Provide the [X, Y] coordinate of the cell's center where the given text is located.  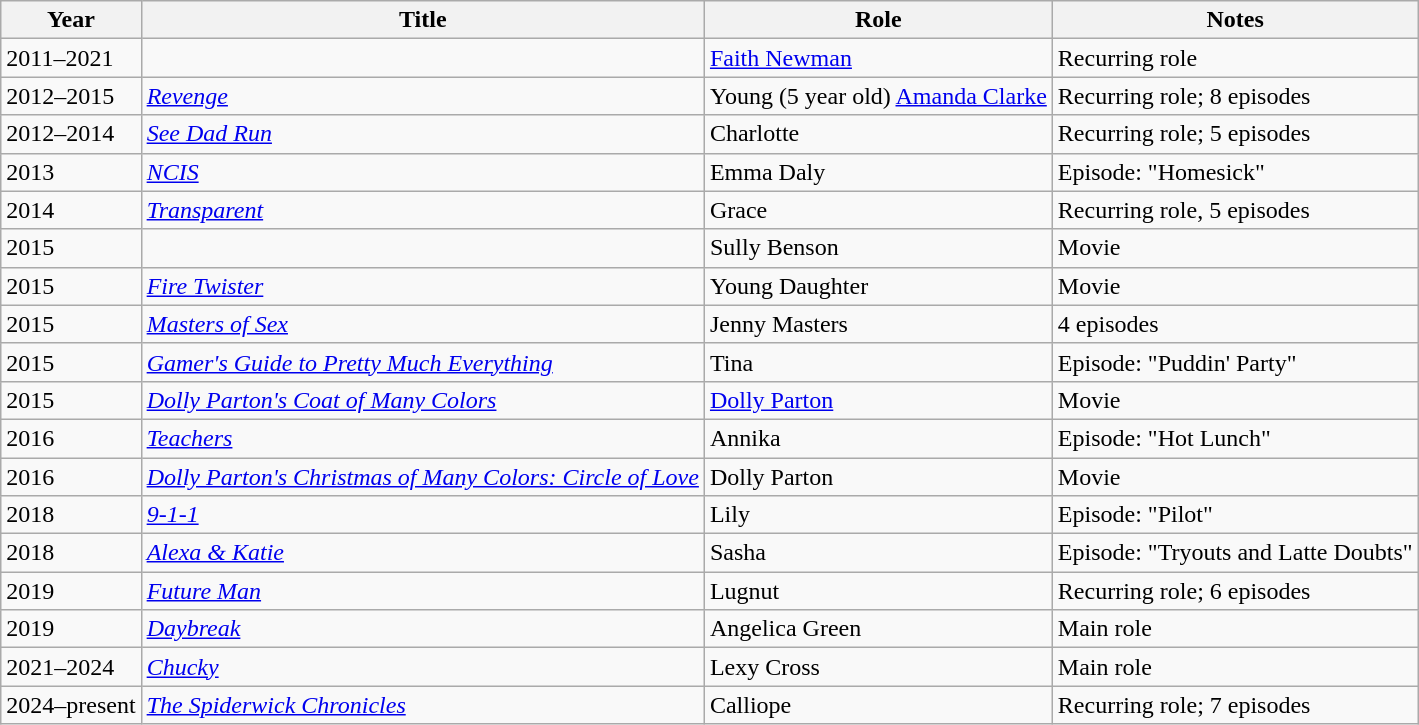
Angelica Green [878, 629]
Lexy Cross [878, 667]
NCIS [422, 172]
Recurring role; 7 episodes [1235, 705]
Fire Twister [422, 286]
Transparent [422, 210]
Charlotte [878, 134]
Jenny Masters [878, 324]
4 episodes [1235, 324]
Episode: "Hot Lunch" [1235, 438]
Chucky [422, 667]
Year [71, 20]
Episode: "Homesick" [1235, 172]
2024–present [71, 705]
Grace [878, 210]
Dolly Parton's Christmas of Many Colors: Circle of Love [422, 477]
Alexa & Katie [422, 553]
9-1-1 [422, 515]
Annika [878, 438]
2014 [71, 210]
Episode: "Tryouts and Latte Doubts" [1235, 553]
Young Daughter [878, 286]
Lugnut [878, 591]
Role [878, 20]
Episode: "Pilot" [1235, 515]
Revenge [422, 96]
Young (5 year old) Amanda Clarke [878, 96]
2011–2021 [71, 58]
Faith Newman [878, 58]
2013 [71, 172]
The Spiderwick Chronicles [422, 705]
Sasha [878, 553]
Dolly Parton's Coat of Many Colors [422, 400]
Teachers [422, 438]
See Dad Run [422, 134]
Episode: "Puddin' Party" [1235, 362]
Sully Benson [878, 248]
Recurring role; 6 episodes [1235, 591]
Daybreak [422, 629]
2012–2014 [71, 134]
Calliope [878, 705]
2012–2015 [71, 96]
Tina [878, 362]
Gamer's Guide to Pretty Much Everything [422, 362]
Future Man [422, 591]
Recurring role, 5 episodes [1235, 210]
Masters of Sex [422, 324]
Emma Daly [878, 172]
Recurring role [1235, 58]
2021–2024 [71, 667]
Notes [1235, 20]
Recurring role; 5 episodes [1235, 134]
Lily [878, 515]
Recurring role; 8 episodes [1235, 96]
Title [422, 20]
